Return [X, Y] of the center of cell containing provided text 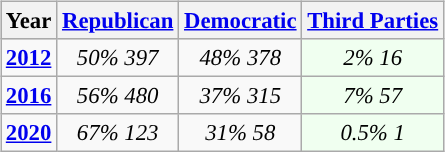
7% 57 [373, 96]
2% 16 [373, 58]
31% 58 [240, 133]
56% 480 [118, 96]
67% 123 [118, 133]
Year [29, 21]
0.5% 1 [373, 133]
Democratic [240, 21]
Republican [118, 21]
2020 [29, 133]
2012 [29, 58]
37% 315 [240, 96]
50% 397 [118, 58]
Third Parties [373, 21]
48% 378 [240, 58]
2016 [29, 96]
